Return (X, Y) of the center of cell containing provided text 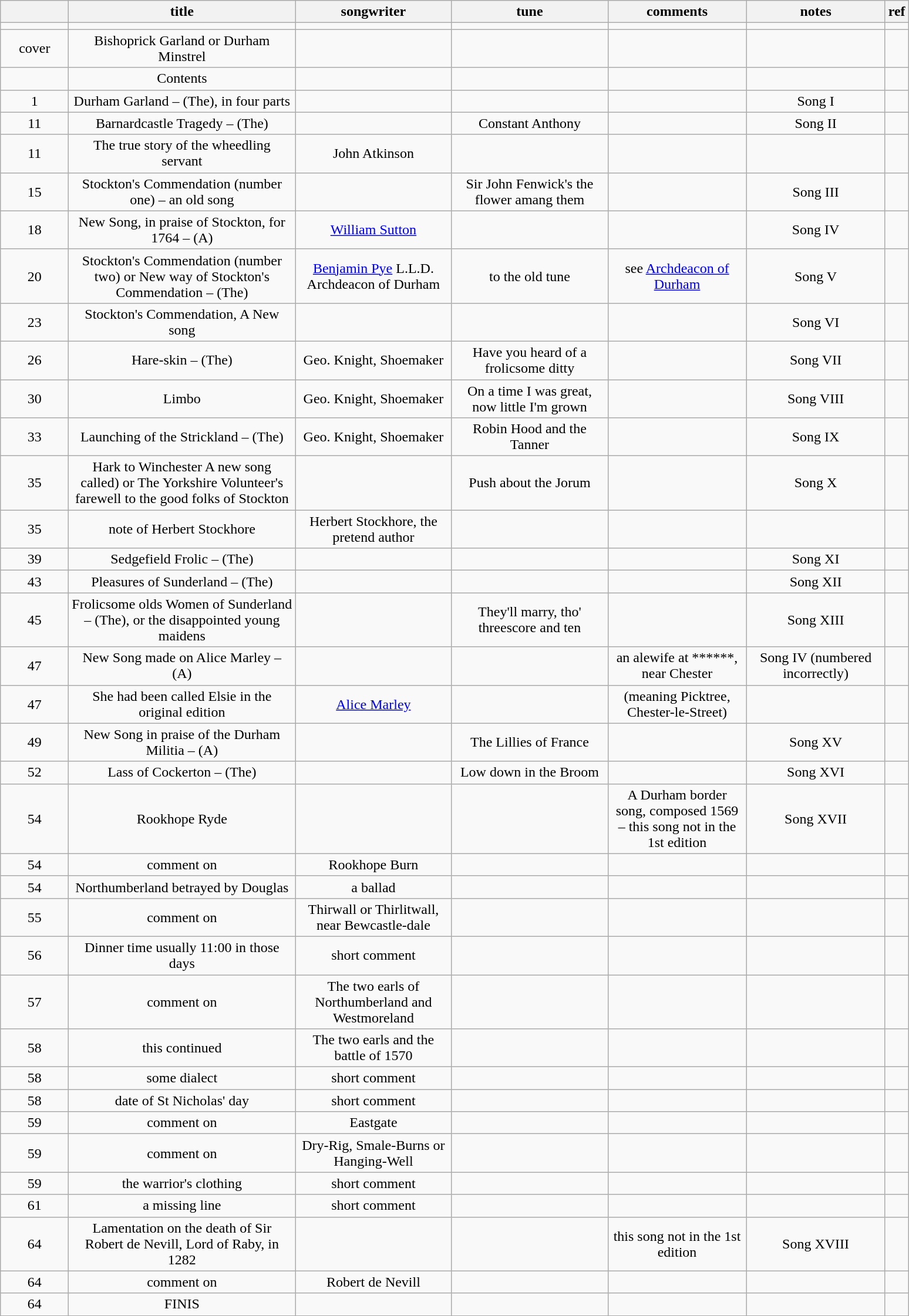
Song XVIII (816, 1244)
New Song in praise of the Durham Militia – (A) (182, 742)
Lamentation on the death of Sir Robert de Nevill, Lord of Raby, in 1282 (182, 1244)
New Song, in praise of Stockton, for 1764 – (A) (182, 230)
Song VI (816, 322)
They'll marry, tho' threescore and ten (530, 620)
some dialect (182, 1078)
date of St Nicholas' day (182, 1101)
Dinner time usually 11:00 in those days (182, 956)
Limbo (182, 398)
the warrior's clothing (182, 1183)
Sedgefield Frolic – (The) (182, 559)
Alice Marley (373, 704)
Constant Anthony (530, 123)
Song III (816, 191)
Barnardcastle Tragedy – (The) (182, 123)
49 (35, 742)
Durham Garland – (The), in four parts (182, 101)
57 (35, 1001)
52 (35, 772)
Sir John Fenwick's the flower amang them (530, 191)
this continued (182, 1048)
Song IV (numbered incorrectly) (816, 666)
Song VII (816, 360)
20 (35, 276)
55 (35, 917)
56 (35, 956)
Song XIII (816, 620)
New Song made on Alice Marley – (A) (182, 666)
to the old tune (530, 276)
songwriter (373, 12)
cover (35, 48)
On a time I was great, now little I'm grown (530, 398)
The two earls of Northumberland and Westmoreland (373, 1001)
FINIS (182, 1304)
Northumberland betrayed by Douglas (182, 887)
(meaning Picktree, Chester-le-Street) (677, 704)
Robin Hood and the Tanner (530, 437)
note of Herbert Stockhore (182, 529)
The Lillies of France (530, 742)
see Archdeacon of Durham (677, 276)
1 (35, 101)
Song I (816, 101)
Song II (816, 123)
Song V (816, 276)
Launching of the Strickland – (The) (182, 437)
The true story of the wheedling servant (182, 154)
Robert de Nevill (373, 1282)
Song XV (816, 742)
William Sutton (373, 230)
Hark to Winchester A new song called) or The Yorkshire Volunteer's farewell to the good folks of Stockton (182, 483)
43 (35, 582)
Pleasures of Sunderland – (The) (182, 582)
a missing line (182, 1206)
title (182, 12)
Rookhope Burn (373, 865)
Benjamin Pye L.L.D. Archdeacon of Durham (373, 276)
Song X (816, 483)
Dry-Rig, Smale-Burns or Hanging-Well (373, 1153)
26 (35, 360)
comments (677, 12)
Push about the Jorum (530, 483)
30 (35, 398)
The two earls and the battle of 1570 (373, 1048)
Song IX (816, 437)
18 (35, 230)
Hare-skin – (The) (182, 360)
39 (35, 559)
Lass of Cockerton – (The) (182, 772)
Rookhope Ryde (182, 818)
Song XI (816, 559)
A Durham border song, composed 1569 – this song not in the 1st edition (677, 818)
Bishoprick Garland or Durham Minstrel (182, 48)
Eastgate (373, 1123)
15 (35, 191)
Song XVI (816, 772)
ref (897, 12)
Thirwall or Thirlitwall, near Bewcastle-dale (373, 917)
33 (35, 437)
23 (35, 322)
Contents (182, 79)
John Atkinson (373, 154)
Stockton's Commendation (number two) or New way of Stockton's Commendation – (The) (182, 276)
Have you heard of a frolicsome ditty (530, 360)
Stockton's Commendation, A New song (182, 322)
Frolicsome olds Women of Sunderland – (The), or the disappointed young maidens (182, 620)
She had been called Elsie in the original edition (182, 704)
this song not in the 1st edition (677, 1244)
Low down in the Broom (530, 772)
Herbert Stockhore, the pretend author (373, 529)
an alewife at ******, near Chester (677, 666)
Song IV (816, 230)
Stockton's Commendation (number one) – an old song (182, 191)
Song XII (816, 582)
45 (35, 620)
61 (35, 1206)
Song XVII (816, 818)
Song VIII (816, 398)
tune (530, 12)
a ballad (373, 887)
notes (816, 12)
